Output the (X, Y) coordinate of the center of the cell containing the given text.  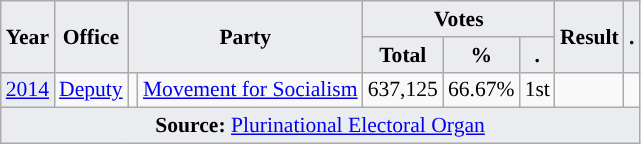
66.67% (482, 90)
2014 (28, 90)
% (482, 55)
637,125 (403, 90)
Movement for Socialism (250, 90)
Total (403, 55)
Source: Plurinational Electoral Organ (320, 126)
Office (91, 36)
Year (28, 36)
Deputy (91, 90)
Votes (459, 19)
Result (590, 36)
Party (246, 36)
1st (538, 90)
